Identify which cell holds the provided text, then report its (x, y) central coordinate. 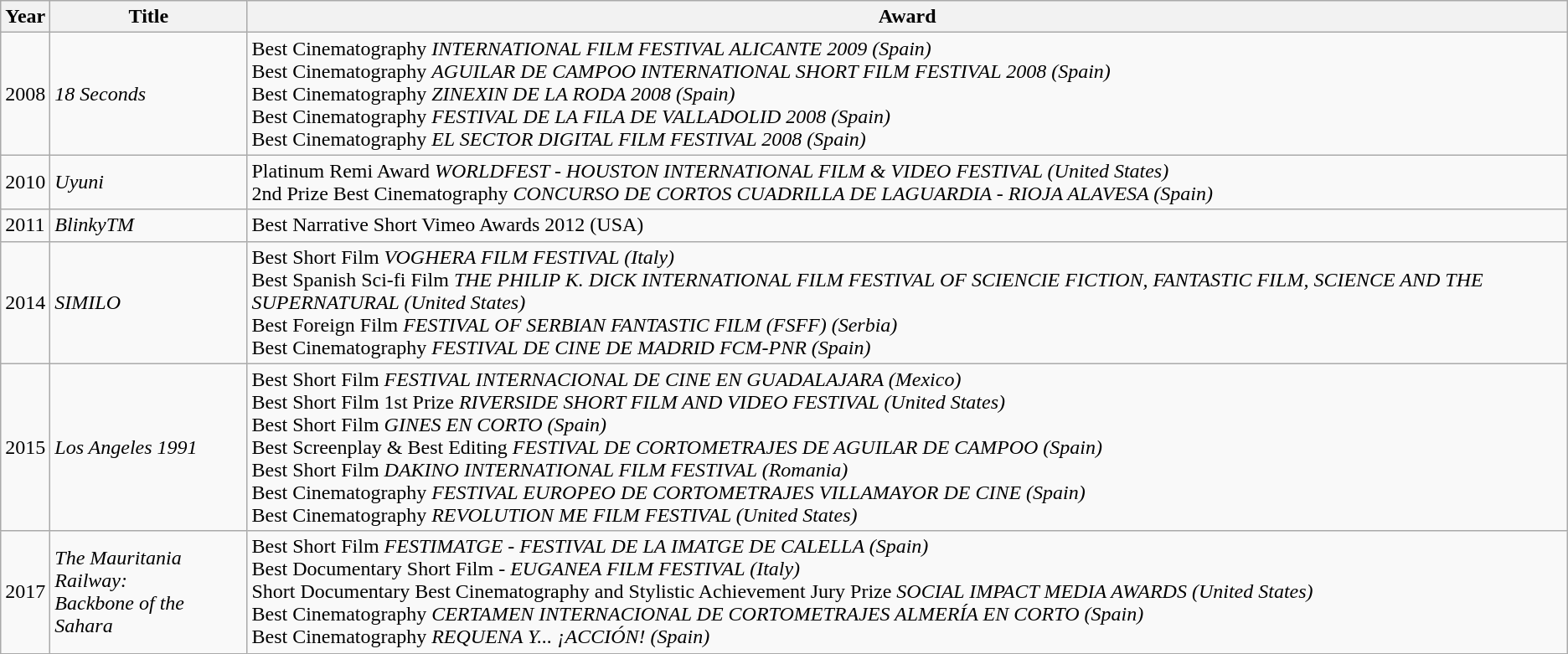
2011 (25, 225)
2017 (25, 592)
2014 (25, 302)
Los Angeles 1991 (149, 447)
SIMILO (149, 302)
Award (907, 17)
18 Seconds (149, 94)
2008 (25, 94)
2015 (25, 447)
BlinkyTM (149, 225)
The Mauritania Railway:Backbone of the Sahara (149, 592)
Best Narrative Short Vimeo Awards 2012 (USA) (907, 225)
Uyuni (149, 183)
Year (25, 17)
Title (149, 17)
2010 (25, 183)
